Provide the (x, y) coordinate of the cell's center where the given text is located.  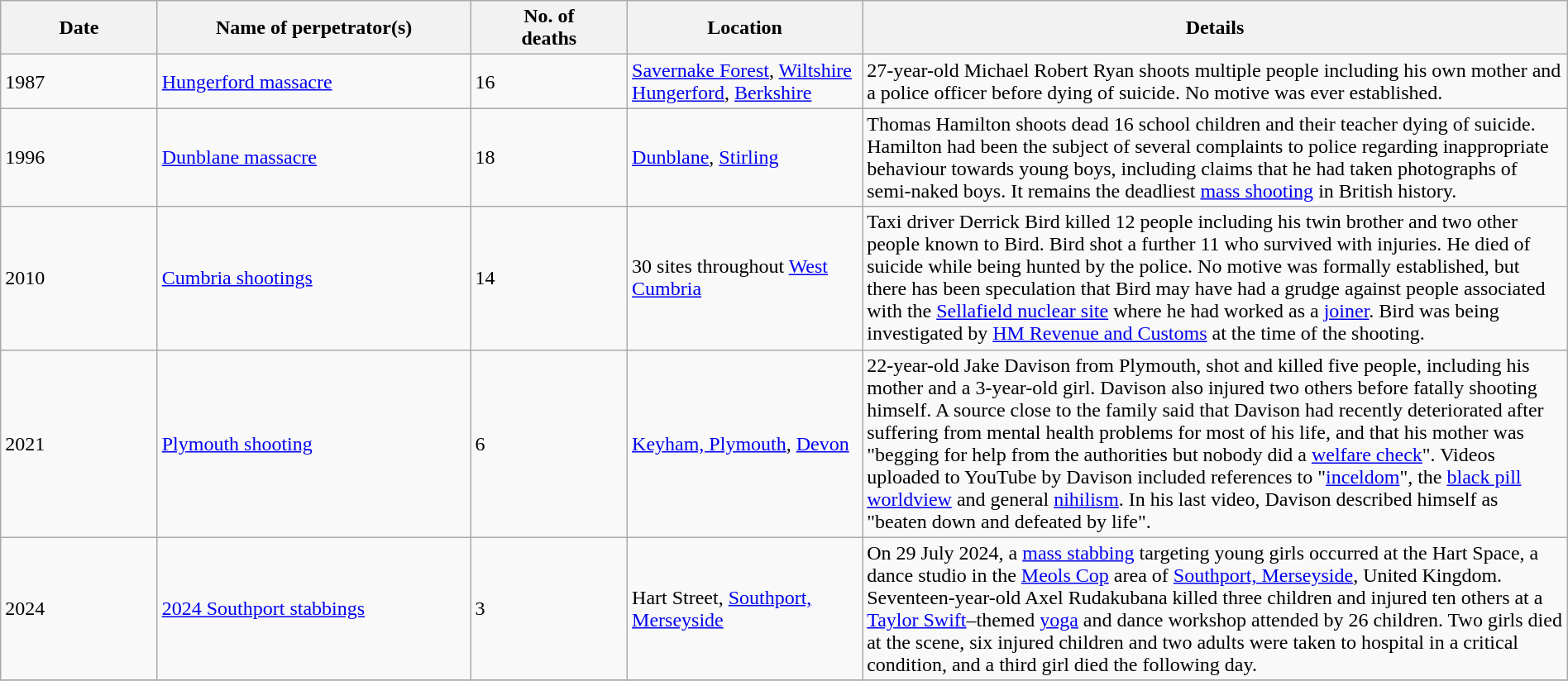
No. ofdeaths (549, 28)
Plymouth shooting (314, 443)
1987 (79, 81)
2024 Southport stabbings (314, 608)
Cumbria shootings (314, 278)
16 (549, 81)
Dunblane, Stirling (745, 157)
Savernake Forest, WiltshireHungerford, Berkshire (745, 81)
Location (745, 28)
14 (549, 278)
Keyham, Plymouth, Devon (745, 443)
Name of perpetrator(s) (314, 28)
1996 (79, 157)
Hart Street, Southport, Merseyside (745, 608)
2010 (79, 278)
2024 (79, 608)
Date (79, 28)
6 (549, 443)
3 (549, 608)
Dunblane massacre (314, 157)
Details (1216, 28)
30 sites throughout West Cumbria (745, 278)
18 (549, 157)
2021 (79, 443)
Hungerford massacre (314, 81)
